Provide the [X, Y] coordinate of the cell's center where the given text is located.  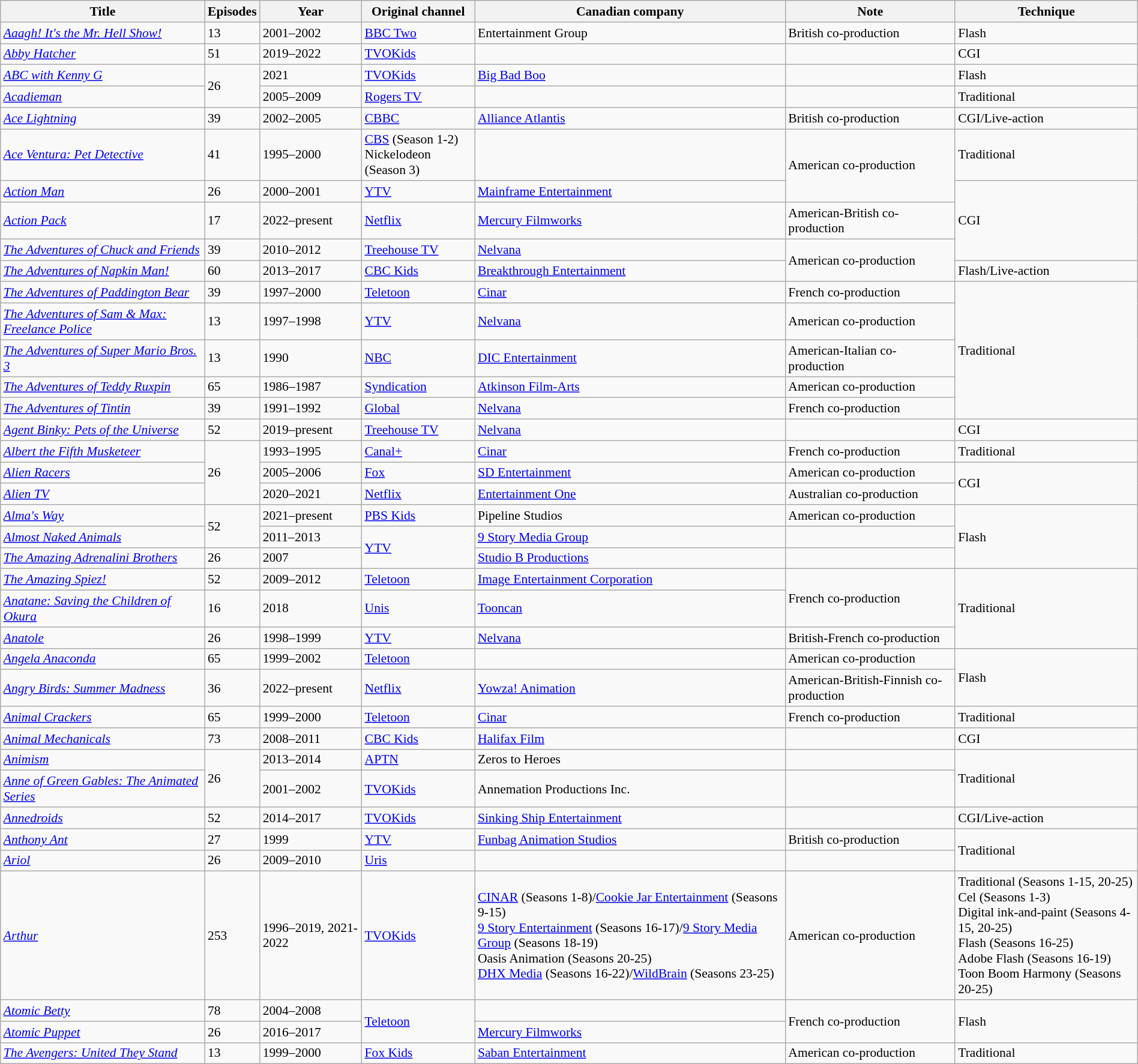
The Amazing Spiez! [103, 580]
Halifax Film [630, 739]
2013–2017 [311, 271]
2000–2001 [311, 192]
51 [232, 54]
Episodes [232, 11]
2008–2011 [311, 739]
Saban Entertainment [630, 1053]
The Adventures of Teddy Ruxpin [103, 387]
2007 [311, 558]
Anne of Green Gables: The Animated Series [103, 789]
Action Man [103, 192]
2009–2010 [311, 861]
Australian co-production [870, 494]
36 [232, 688]
CBBC [418, 118]
2010–2012 [311, 250]
2013–2014 [311, 760]
Entertainment Group [630, 33]
Atkinson Film-Arts [630, 387]
16 [232, 609]
Alien TV [103, 494]
Note [870, 11]
Fox Kids [418, 1053]
73 [232, 739]
American-British-Finnish co-production [870, 688]
Studio B Productions [630, 558]
2019–2022 [311, 54]
Breakthrough Entertainment [630, 271]
2016–2017 [311, 1032]
41 [232, 155]
The Adventures of Sam & Max: Freelance Police [103, 322]
Anthony Ant [103, 840]
2014–2017 [311, 818]
NBC [418, 358]
Arthur [103, 936]
1986–1987 [311, 387]
Global [418, 409]
PBS Kids [418, 515]
SD Entertainment [630, 473]
The Adventures of Chuck and Friends [103, 250]
APTN [418, 760]
The Avengers: United They Stand [103, 1053]
2011–2013 [311, 537]
Albert the Fifth Musketeer [103, 451]
Ariol [103, 861]
Annemation Productions Inc. [630, 789]
Agent Binky: Pets of the Universe [103, 430]
Alien Racers [103, 473]
Animal Mechanicals [103, 739]
DIC Entertainment [630, 358]
60 [232, 271]
9 Story Media Group [630, 537]
2005–2006 [311, 473]
1995–2000 [311, 155]
Technique [1046, 11]
Animism [103, 760]
1996–2019, 2021-2022 [311, 936]
1997–2000 [311, 293]
Abby Hatcher [103, 54]
2005–2009 [311, 97]
2021–present [311, 515]
Anatane: Saving the Children of Okura [103, 609]
2020–2021 [311, 494]
CBS (Season 1-2)Nickelodeon (Season 3) [418, 155]
1991–1992 [311, 409]
2009–2012 [311, 580]
Action Pack [103, 221]
The Adventures of Tintin [103, 409]
Image Entertainment Corporation [630, 580]
Canadian company [630, 11]
Pipeline Studios [630, 515]
Atomic Puppet [103, 1032]
1999–2002 [311, 659]
Animal Crackers [103, 717]
2004–2008 [311, 1011]
Fox [418, 473]
British-French co-production [870, 638]
1993–1995 [311, 451]
American-British co-production [870, 221]
Angry Birds: Summer Madness [103, 688]
Mainframe Entertainment [630, 192]
Year [311, 11]
Flash/Live-action [1046, 271]
2021 [311, 76]
1990 [311, 358]
Alma's Way [103, 515]
Sinking Ship Entertainment [630, 818]
2002–2005 [311, 118]
253 [232, 936]
The Adventures of Super Mario Bros. 3 [103, 358]
Atomic Betty [103, 1011]
2018 [311, 609]
Rogers TV [418, 97]
BBC Two [418, 33]
Entertainment One [630, 494]
Ace Lightning [103, 118]
Funbag Animation Studios [630, 840]
Tooncan [630, 609]
Almost Naked Animals [103, 537]
1997–1998 [311, 322]
Ace Ventura: Pet Detective [103, 155]
1998–1999 [311, 638]
Aaagh! It's the Mr. Hell Show! [103, 33]
American-Italian co-production [870, 358]
Original channel [418, 11]
Big Bad Boo [630, 76]
1999 [311, 840]
78 [232, 1011]
The Adventures of Napkin Man! [103, 271]
The Amazing Adrenalini Brothers [103, 558]
Anatole [103, 638]
Syndication [418, 387]
27 [232, 840]
17 [232, 221]
Annedroids [103, 818]
The Adventures of Paddington Bear [103, 293]
Alliance Atlantis [630, 118]
ABC with Kenny G [103, 76]
Angela Anaconda [103, 659]
Uris [418, 861]
Acadieman [103, 97]
Canal+ [418, 451]
2019–present [311, 430]
Unis [418, 609]
Yowza! Animation [630, 688]
Zeros to Heroes [630, 760]
Title [103, 11]
